Pinpoint the cell where the given text exists, returning its (X, Y) midpoint coordinate. 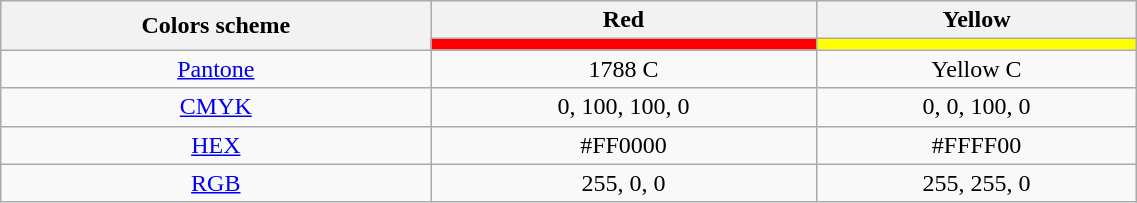
0, 0, 100, 0 (976, 107)
Yellow (976, 20)
Yellow C (976, 69)
#FFFF00 (976, 145)
#FF0000 (624, 145)
255, 0, 0 (624, 183)
Colors scheme (216, 26)
0, 100, 100, 0 (624, 107)
CMYK (216, 107)
HEX (216, 145)
1788 C (624, 69)
Pantone (216, 69)
255, 255, 0 (976, 183)
Red (624, 20)
RGB (216, 183)
